For the text-containing cell, return its midpoint in (X, Y) coordinate format. 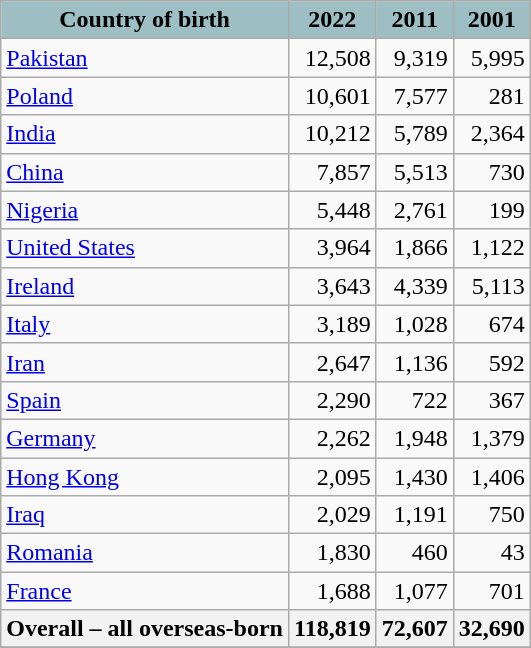
3,643 (332, 286)
Romania (145, 553)
2001 (492, 20)
1,379 (492, 438)
5,448 (332, 210)
43 (492, 553)
1,136 (414, 362)
China (145, 172)
5,789 (414, 134)
Germany (145, 438)
10,601 (332, 96)
5,513 (414, 172)
2,290 (332, 400)
7,577 (414, 96)
10,212 (332, 134)
199 (492, 210)
1,122 (492, 248)
2,262 (332, 438)
5,113 (492, 286)
1,406 (492, 477)
118,819 (332, 629)
3,189 (332, 324)
592 (492, 362)
1,191 (414, 515)
France (145, 591)
4,339 (414, 286)
1,866 (414, 248)
2011 (414, 20)
1,948 (414, 438)
1,430 (414, 477)
Iran (145, 362)
7,857 (332, 172)
Spain (145, 400)
2,029 (332, 515)
Italy (145, 324)
Overall – all overseas-born (145, 629)
750 (492, 515)
2,095 (332, 477)
Country of birth (145, 20)
Nigeria (145, 210)
701 (492, 591)
2,761 (414, 210)
2,364 (492, 134)
2,647 (332, 362)
281 (492, 96)
367 (492, 400)
674 (492, 324)
32,690 (492, 629)
1,028 (414, 324)
1,830 (332, 553)
United States (145, 248)
Ireland (145, 286)
9,319 (414, 58)
722 (414, 400)
Iraq (145, 515)
Hong Kong (145, 477)
3,964 (332, 248)
5,995 (492, 58)
1,077 (414, 591)
72,607 (414, 629)
India (145, 134)
Pakistan (145, 58)
460 (414, 553)
12,508 (332, 58)
Poland (145, 96)
2022 (332, 20)
730 (492, 172)
1,688 (332, 591)
